Pinpoint the cell where the given text exists, returning its [x, y] midpoint coordinate. 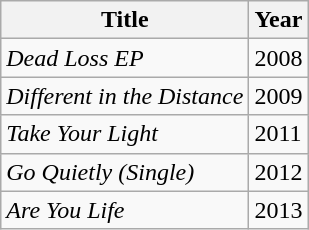
Are You Life [125, 210]
Title [125, 20]
Different in the Distance [125, 96]
2011 [278, 134]
2012 [278, 172]
Take Your Light [125, 134]
2008 [278, 58]
2013 [278, 210]
Go Quietly (Single) [125, 172]
Year [278, 20]
Dead Loss EP [125, 58]
2009 [278, 96]
